Capture the cell that displays the provided text and extract its [X, Y] central coordinate. 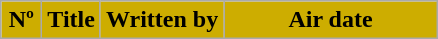
Nº [22, 20]
Written by [162, 20]
Title [72, 20]
Air date [331, 20]
